Capture the cell that displays the provided text and extract its [X, Y] central coordinate. 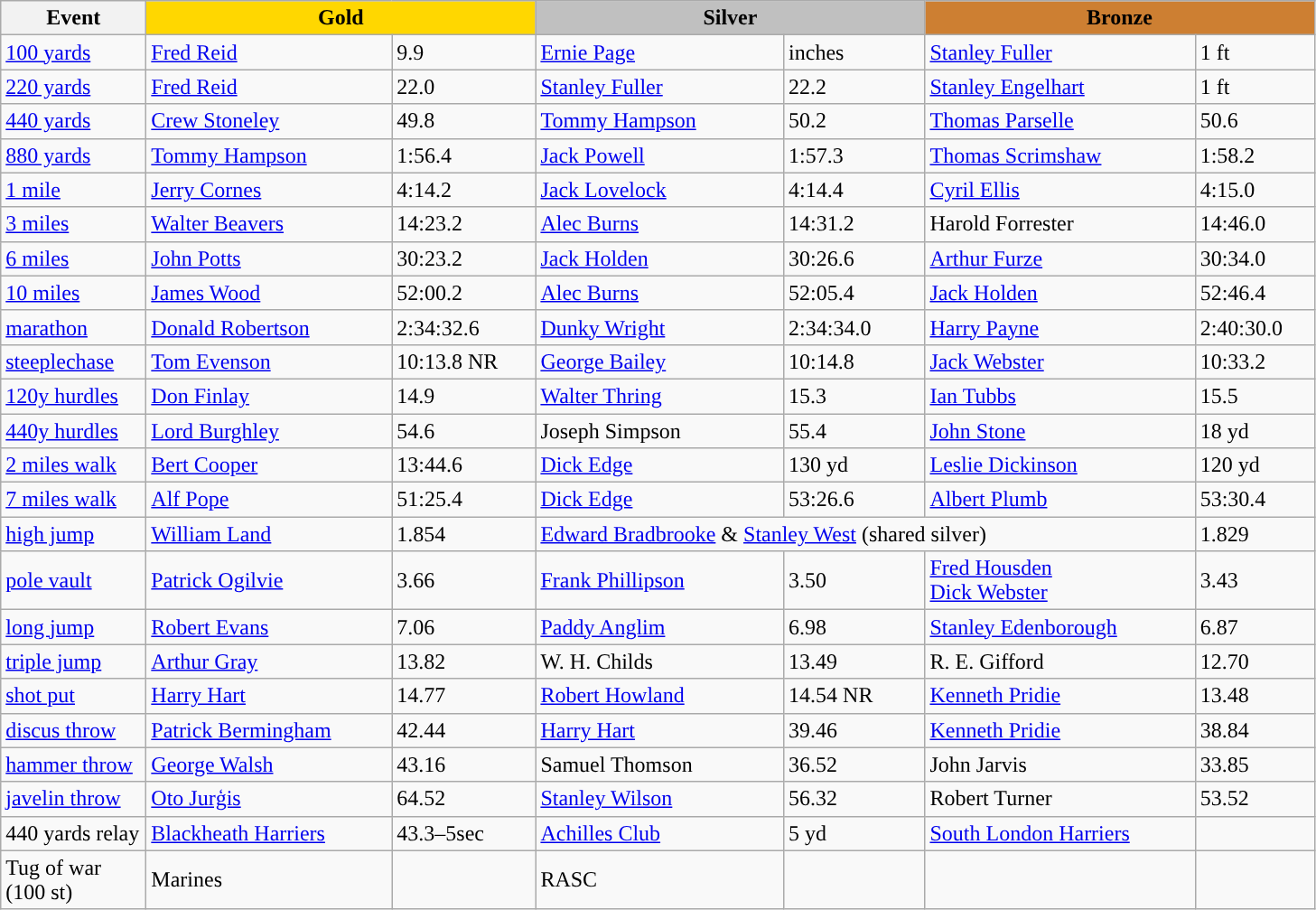
Frank Phillipson [659, 580]
Stanley Engelhart [1060, 87]
10 miles [74, 293]
14.54 NR [854, 696]
130 yd [854, 465]
440 yards relay [74, 833]
12.70 [1255, 661]
Bronze [1120, 18]
13:44.6 [464, 465]
Robert Howland [659, 696]
4:14.4 [854, 190]
long jump [74, 627]
Marines [269, 880]
14:46.0 [1255, 224]
Event [74, 18]
10:33.2 [1255, 361]
Jack Webster [1060, 361]
42.44 [464, 730]
javelin throw [74, 799]
John Jarvis [1060, 765]
13.48 [1255, 696]
10:14.8 [854, 361]
22.0 [464, 87]
Stanley Edenborough [1060, 627]
Donald Robertson [269, 327]
steeplechase [74, 361]
1:57.3 [854, 155]
1 mile [74, 190]
50.6 [1255, 121]
discus throw [74, 730]
3.43 [1255, 580]
4:14.2 [464, 190]
30:26.6 [854, 258]
14:23.2 [464, 224]
Paddy Anglim [659, 627]
4:15.0 [1255, 190]
Joseph Simpson [659, 431]
Harold Forrester [1060, 224]
Dunky Wright [659, 327]
5 yd [854, 833]
Alf Pope [269, 500]
Thomas Scrimshaw [1060, 155]
George Walsh [269, 765]
53:30.4 [1255, 500]
Fred Housden Dick Webster [1060, 580]
Arthur Gray [269, 661]
Gold [341, 18]
14.77 [464, 696]
43.16 [464, 765]
Don Finlay [269, 396]
Jack Lovelock [659, 190]
Robert Turner [1060, 799]
Arthur Furze [1060, 258]
pole vault [74, 580]
9.9 [464, 52]
Oto Jurģis [269, 799]
100 yards [74, 52]
Bert Cooper [269, 465]
Jerry Cornes [269, 190]
440y hurdles [74, 431]
Edward Bradbrooke & Stanley West (shared silver) [865, 534]
Blackheath Harriers [269, 833]
Robert Evans [269, 627]
Tug of war (100 st) [74, 880]
30:23.2 [464, 258]
Harry Payne [1060, 327]
1.854 [464, 534]
440 yards [74, 121]
10:13.8 NR [464, 361]
3.50 [854, 580]
2 miles walk [74, 465]
Walter Thring [659, 396]
Walter Beavers [269, 224]
33.85 [1255, 765]
John Stone [1060, 431]
Patrick Ogilvie [269, 580]
49.8 [464, 121]
55.4 [854, 431]
56.32 [854, 799]
6 miles [74, 258]
13.82 [464, 661]
shot put [74, 696]
Cyril Ellis [1060, 190]
Lord Burghley [269, 431]
3 miles [74, 224]
Ernie Page [659, 52]
high jump [74, 534]
Crew Stoneley [269, 121]
120 yd [1255, 465]
7 miles walk [74, 500]
52:00.2 [464, 293]
53.52 [1255, 799]
Leslie Dickinson [1060, 465]
51:25.4 [464, 500]
22.2 [854, 87]
2:34:32.6 [464, 327]
6.98 [854, 627]
30:34.0 [1255, 258]
6.87 [1255, 627]
7.06 [464, 627]
R. E. Gifford [1060, 661]
15.3 [854, 396]
39.46 [854, 730]
54.6 [464, 431]
1:58.2 [1255, 155]
Albert Plumb [1060, 500]
hammer throw [74, 765]
RASC [659, 880]
2:34:34.0 [854, 327]
triple jump [74, 661]
64.52 [464, 799]
Achilles Club [659, 833]
43.3–5sec [464, 833]
George Bailey [659, 361]
W. H. Childs [659, 661]
2:40:30.0 [1255, 327]
18 yd [1255, 431]
Thomas Parselle [1060, 121]
James Wood [269, 293]
Silver [730, 18]
Jack Powell [659, 155]
1:56.4 [464, 155]
880 yards [74, 155]
52:05.4 [854, 293]
Stanley Wilson [659, 799]
50.2 [854, 121]
Samuel Thomson [659, 765]
15.5 [1255, 396]
Ian Tubbs [1060, 396]
inches [854, 52]
3.66 [464, 580]
South London Harriers [1060, 833]
53:26.6 [854, 500]
14.9 [464, 396]
Tom Evenson [269, 361]
John Potts [269, 258]
13.49 [854, 661]
52:46.4 [1255, 293]
1.829 [1255, 534]
marathon [74, 327]
William Land [269, 534]
36.52 [854, 765]
120y hurdles [74, 396]
14:31.2 [854, 224]
Patrick Bermingham [269, 730]
220 yards [74, 87]
38.84 [1255, 730]
